Identify which cell holds the provided text, then report its [X, Y] central coordinate. 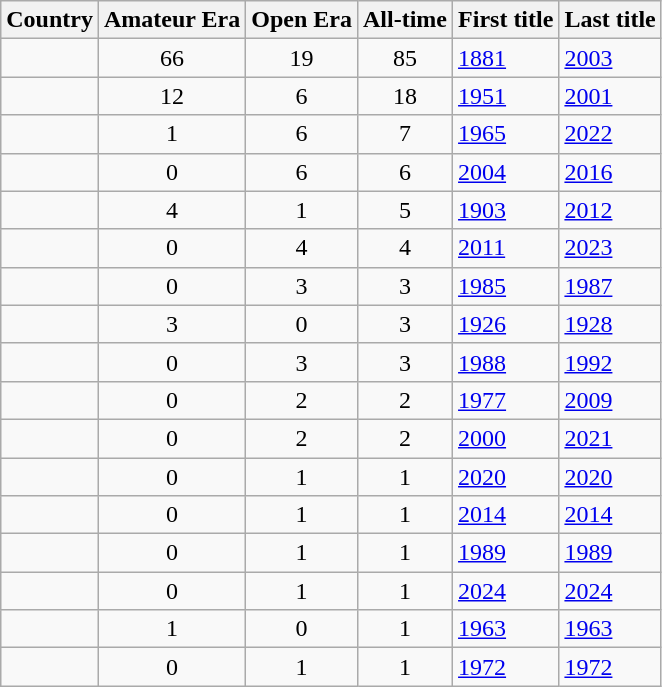
Open Era [302, 20]
2021 [610, 438]
19 [302, 58]
1992 [610, 362]
1903 [506, 210]
1881 [506, 58]
1951 [506, 96]
2022 [610, 134]
Amateur Era [172, 20]
1977 [506, 400]
Country [50, 20]
2004 [506, 172]
1965 [506, 134]
2011 [506, 248]
2003 [610, 58]
2000 [506, 438]
2001 [610, 96]
1926 [506, 324]
All-time [404, 20]
5 [404, 210]
2023 [610, 248]
First title [506, 20]
2016 [610, 172]
1988 [506, 362]
2012 [610, 210]
66 [172, 58]
1928 [610, 324]
Last title [610, 20]
1987 [610, 286]
12 [172, 96]
2009 [610, 400]
85 [404, 58]
18 [404, 96]
7 [404, 134]
1985 [506, 286]
